Return [x, y] of the center of cell containing provided text 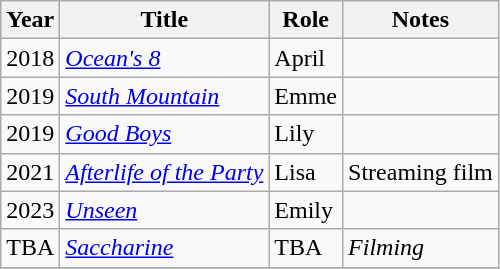
April [306, 58]
Lisa [306, 172]
2018 [30, 58]
Title [164, 20]
Unseen [164, 210]
Good Boys [164, 134]
Streaming film [421, 172]
Notes [421, 20]
Saccharine [164, 248]
2021 [30, 172]
Afterlife of the Party [164, 172]
Lily [306, 134]
Emme [306, 96]
Filming [421, 248]
Emily [306, 210]
2023 [30, 210]
Role [306, 20]
Year [30, 20]
South Mountain [164, 96]
Ocean's 8 [164, 58]
